Locate the cell with the specified text and output its [X, Y] center coordinate. 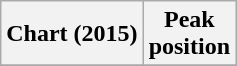
Chart (2015) [72, 34]
Peakposition [189, 34]
